Return (X, Y) of the center of cell containing provided text 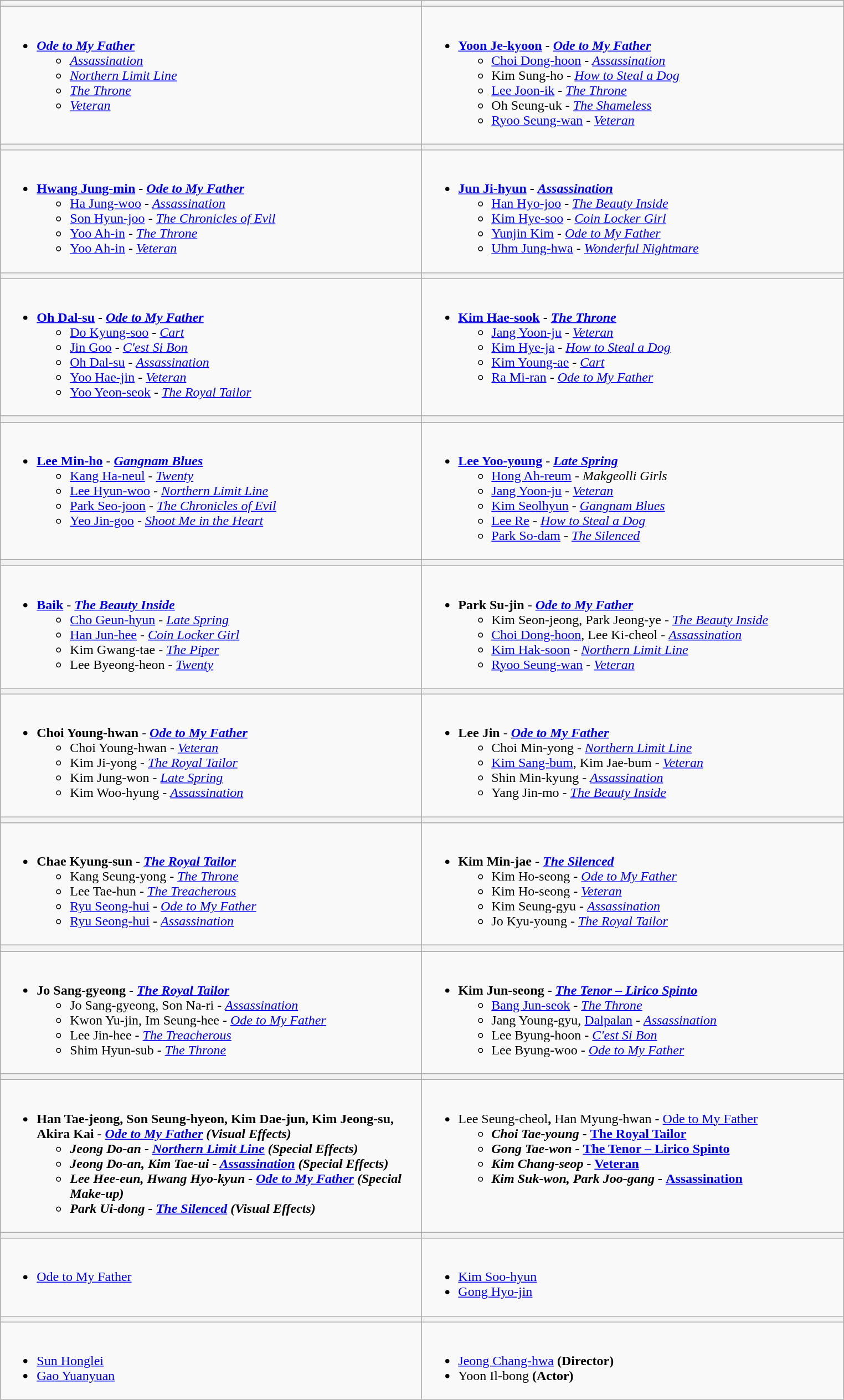
Kim Min-jae - The SilencedKim Ho-seong - Ode to My FatherKim Ho-seong - VeteranKim Seung-gyu - AssassinationJo Kyu-young - The Royal Tailor (632, 884)
Oh Dal-su - Ode to My FatherDo Kyung-soo - CartJin Goo - C'est Si BonOh Dal-su - AssassinationYoo Hae-jin - VeteranYoo Yeon-seok - The Royal Tailor (212, 347)
Sun HongleiGao Yuanyuan (212, 1361)
Jeong Chang-hwa (Director)Yoon Il-bong (Actor) (632, 1361)
Ode to My FatherAssassinationNorthern Limit LineThe ThroneVeteran (212, 75)
Baik - The Beauty InsideCho Geun-hyun - Late SpringHan Jun-hee - Coin Locker GirlKim Gwang-tae - The PiperLee Byeong-heon - Twenty (212, 627)
Kim Soo-hyunGong Hyo-jin (632, 1277)
Kim Hae-sook - The ThroneJang Yoon-ju - VeteranKim Hye-ja - How to Steal a DogKim Young-ae - CartRa Mi-ran - Ode to My Father (632, 347)
Ode to My Father (212, 1277)
Choi Young-hwan - Ode to My FatherChoi Young-hwan - VeteranKim Ji-yong - The Royal TailorKim Jung-won - Late SpringKim Woo-hyung - Assassination (212, 755)
Hwang Jung-min - Ode to My FatherHa Jung-woo - AssassinationSon Hyun-joo - The Chronicles of EvilYoo Ah-in - The ThroneYoo Ah-in - Veteran (212, 212)
